Provide the [x, y] coordinate of the cell's center where the given text is located.  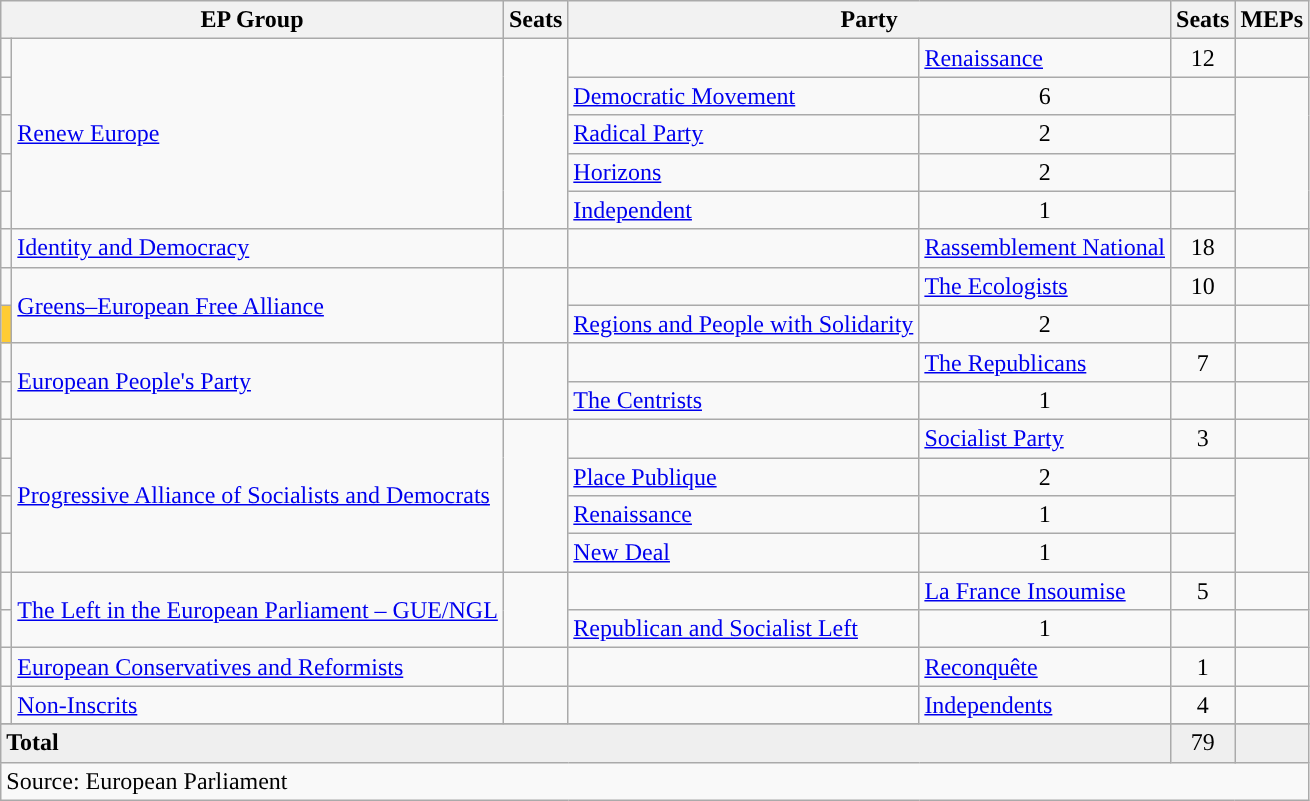
Radical Party [744, 134]
4 [1203, 705]
Republican and Socialist Left [744, 629]
Independent [744, 210]
European Conservatives and Reformists [258, 667]
Party [870, 20]
3 [1203, 438]
The Ecologists [1045, 286]
Renew Europe [258, 134]
New Deal [744, 553]
MEPs [1272, 20]
European People's Party [258, 381]
79 [1203, 743]
EP Group [252, 20]
Regions and People with Solidarity [744, 324]
Independents [1045, 705]
18 [1203, 248]
The Republicans [1045, 362]
Source: European Parliament [655, 781]
Progressive Alliance of Socialists and Democrats [258, 495]
Rassemblement National [1045, 248]
Identity and Democracy [258, 248]
The Left in the European Parliament – GUE/NGL [258, 610]
Democratic Movement [744, 96]
Total [586, 743]
5 [1203, 591]
7 [1203, 362]
12 [1203, 58]
The Centrists [744, 400]
Greens–European Free Alliance [258, 305]
Socialist Party [1045, 438]
Place Publique [744, 477]
Reconquête [1045, 667]
10 [1203, 286]
6 [1045, 96]
Non-Inscrits [258, 705]
La France Insoumise [1045, 591]
Horizons [744, 172]
